Identify which cell holds the provided text, then report its (X, Y) central coordinate. 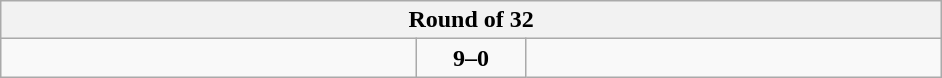
9–0 (472, 58)
Round of 32 (472, 20)
